Capture the cell that displays the provided text and extract its [x, y] central coordinate. 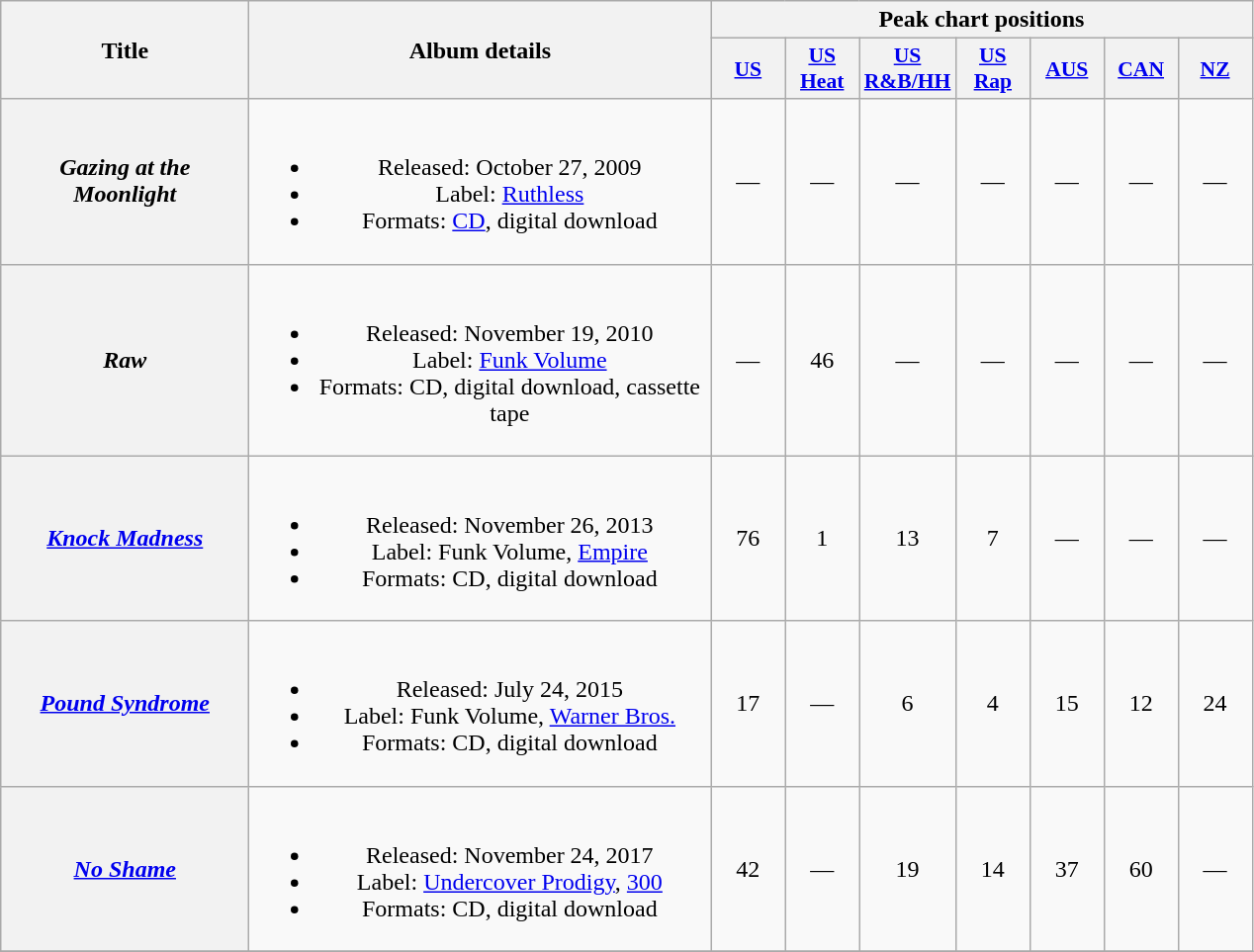
USRap [993, 69]
24 [1214, 704]
Released: November 24, 2017Label: Undercover Prodigy, 300Formats: CD, digital download [481, 868]
Album details [481, 49]
76 [748, 538]
US R&B/HH [908, 69]
Released: October 27, 2009Label: RuthlessFormats: CD, digital download [481, 182]
15 [1066, 704]
4 [993, 704]
37 [1066, 868]
US Heat [823, 69]
Released: November 19, 2010Label: Funk VolumeFormats: CD, digital download, cassette tape [481, 360]
14 [993, 868]
Knock Madness [125, 538]
60 [1141, 868]
Title [125, 49]
Released: November 26, 2013Label: Funk Volume, EmpireFormats: CD, digital download [481, 538]
No Shame [125, 868]
NZ [1214, 69]
13 [908, 538]
7 [993, 538]
17 [748, 704]
Pound Syndrome [125, 704]
US [748, 69]
AUS [1066, 69]
46 [823, 360]
6 [908, 704]
Peak chart positions [981, 20]
Released: July 24, 2015Label: Funk Volume, Warner Bros.Formats: CD, digital download [481, 704]
Gazing at the Moonlight [125, 182]
1 [823, 538]
42 [748, 868]
12 [1141, 704]
CAN [1141, 69]
Raw [125, 360]
19 [908, 868]
